For the text-containing cell, return its midpoint in [x, y] coordinate format. 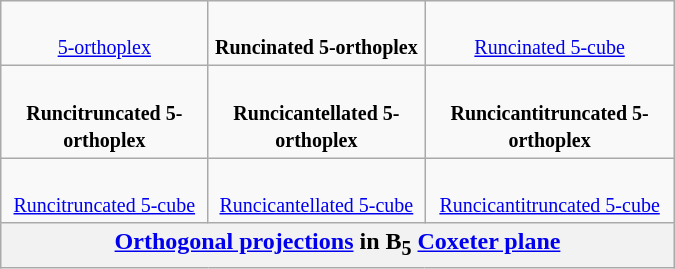
Runcitruncated 5-orthoplex [104, 112]
5-orthoplex [104, 34]
Runcinated 5-cube [550, 34]
Runcicantitruncated 5-cube [550, 190]
Runcitruncated 5-cube [104, 190]
Runcicantellated 5-orthoplex [316, 112]
Orthogonal projections in B5 Coxeter plane [338, 245]
Runcicantitruncated 5-orthoplex [550, 112]
Runcinated 5-orthoplex [316, 34]
Runcicantellated 5-cube [316, 190]
